Provide the (X, Y) coordinate of the cell's center where the given text is located.  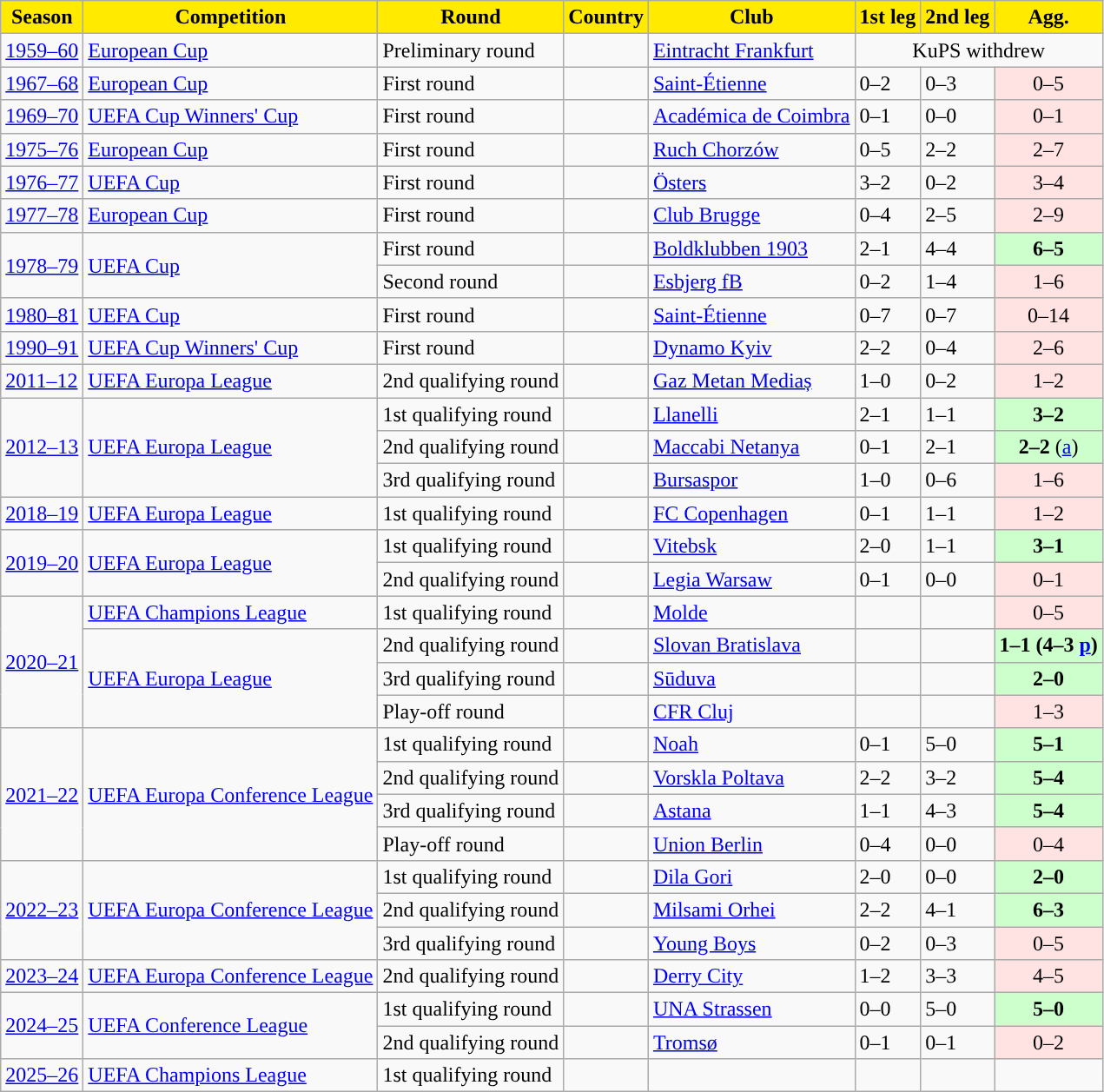
Dynamo Kyiv (751, 347)
Season (42, 17)
2012–13 (42, 447)
3–1 (1048, 546)
Tromsø (751, 1042)
1977–78 (42, 215)
KuPS withdrew (978, 50)
Derry City (751, 976)
0–6 (957, 480)
2–5 (957, 215)
Club (751, 17)
1–1 (4–3 p) (1048, 645)
6–5 (1048, 248)
0–14 (1048, 314)
Milsami Orhei (751, 910)
2020–21 (42, 662)
3–4 (1048, 182)
2–7 (1048, 149)
FC Copenhagen (751, 513)
Sūduva (751, 678)
Maccabi Netanya (751, 447)
1969–70 (42, 116)
Slovan Bratislava (751, 645)
2011–12 (42, 381)
CFR Cluj (751, 711)
Young Boys (751, 943)
6–3 (1048, 910)
Dila Gori (751, 877)
1–4 (957, 281)
Vitebsk (751, 546)
2nd leg (957, 17)
3–3 (957, 976)
Eintracht Frankfurt (751, 50)
2024–25 (42, 1026)
Preliminary round (471, 50)
2021–22 (42, 794)
1976–77 (42, 182)
Astana (751, 811)
2–9 (1048, 215)
1978–79 (42, 265)
2023–24 (42, 976)
Club Brugge (751, 215)
UNA Strassen (751, 1009)
Agg. (1048, 17)
Round (471, 17)
4–4 (957, 248)
Académica de Coimbra (751, 116)
Bursaspor (751, 480)
1990–91 (42, 347)
Country (606, 17)
2018–19 (42, 513)
5–1 (1048, 745)
2022–23 (42, 910)
Esbjerg fB (751, 281)
1959–60 (42, 50)
Legia Warsaw (751, 579)
2019–20 (42, 563)
1st leg (888, 17)
2–2 (a) (1048, 447)
Vorskla Poltava (751, 778)
Boldklubben 1903 (751, 248)
Ruch Chorzów (751, 149)
4–5 (1048, 976)
Competition (231, 17)
Second round (471, 281)
Llanelli (751, 414)
1967–68 (42, 83)
Union Berlin (751, 844)
1–3 (1048, 711)
1980–81 (42, 314)
2025–26 (42, 1075)
Östers (751, 182)
Gaz Metan Mediaș (751, 381)
1975–76 (42, 149)
UEFA Conference League (231, 1026)
4–3 (957, 811)
4–1 (957, 910)
Noah (751, 745)
Molde (751, 612)
2–6 (1048, 347)
